Scan for the cell matching the given text and deliver its (x, y) coordinate at center. 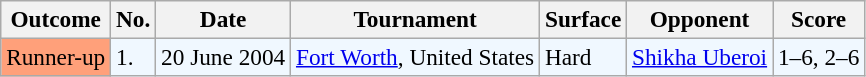
1. (134, 57)
Shikha Uberoi (700, 57)
Hard (584, 57)
Fort Worth, United States (416, 57)
No. (134, 19)
Outcome (56, 19)
Opponent (700, 19)
20 June 2004 (224, 57)
Surface (584, 19)
Runner-up (56, 57)
1–6, 2–6 (818, 57)
Score (818, 19)
Date (224, 19)
Tournament (416, 19)
